Return the [x, y] coordinate for the center point of the cell that contains the specified text.  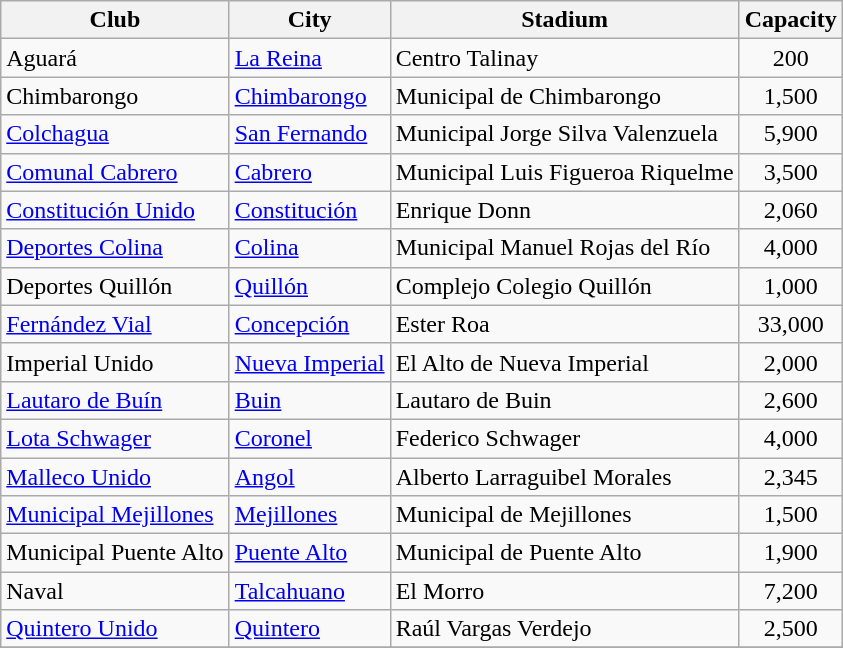
Lota Schwager [115, 438]
1,000 [790, 286]
Imperial Unido [115, 362]
Quillón [310, 286]
Municipal Luis Figueroa Riquelme [564, 172]
City [310, 20]
Aguará [115, 58]
2,345 [790, 477]
Colina [310, 248]
3,500 [790, 172]
Nueva Imperial [310, 362]
200 [790, 58]
Stadium [564, 20]
Comunal Cabrero [115, 172]
Capacity [790, 20]
Constitución [310, 210]
7,200 [790, 591]
Naval [115, 591]
5,900 [790, 134]
Federico Schwager [564, 438]
Complejo Colegio Quillón [564, 286]
Constitución Unido [115, 210]
Mejillones [310, 515]
Deportes Colina [115, 248]
Municipal de Puente Alto [564, 553]
Cabrero [310, 172]
El Alto de Nueva Imperial [564, 362]
Deportes Quillón [115, 286]
Lautaro de Buin [564, 400]
Alberto Larraguibel Morales [564, 477]
El Morro [564, 591]
Quintero Unido [115, 629]
2,500 [790, 629]
Ester Roa [564, 324]
Quintero [310, 629]
2,000 [790, 362]
Club [115, 20]
Colchagua [115, 134]
Talcahuano [310, 591]
Municipal Mejillones [115, 515]
Municipal de Mejillones [564, 515]
Coronel [310, 438]
2,060 [790, 210]
Lautaro de Buín [115, 400]
Centro Talinay [564, 58]
Enrique Donn [564, 210]
33,000 [790, 324]
Raúl Vargas Verdejo [564, 629]
Puente Alto [310, 553]
La Reina [310, 58]
Municipal Jorge Silva Valenzuela [564, 134]
Angol [310, 477]
Fernández Vial [115, 324]
Concepción [310, 324]
San Fernando [310, 134]
2,600 [790, 400]
Malleco Unido [115, 477]
Buin [310, 400]
Municipal Puente Alto [115, 553]
Municipal Manuel Rojas del Río [564, 248]
Municipal de Chimbarongo [564, 96]
1,900 [790, 553]
